Output the (X, Y) coordinate of the center of the cell containing the given text.  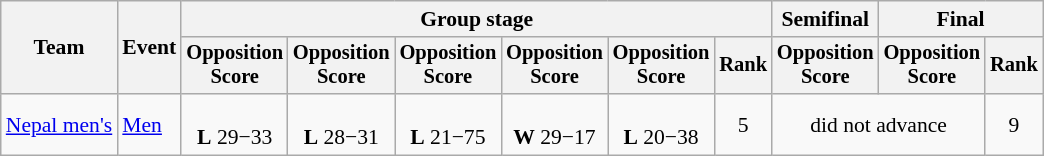
Men (149, 124)
Event (149, 48)
L 29−33 (234, 124)
Group stage (476, 19)
L 21−75 (448, 124)
W 29−17 (554, 124)
L 20−38 (662, 124)
Semifinal (826, 19)
did not advance (878, 124)
Team (60, 48)
L 28−31 (342, 124)
9 (1014, 124)
Nepal men's (60, 124)
5 (743, 124)
Final (961, 19)
